Scan for the cell matching the given text and deliver its [X, Y] coordinate at center. 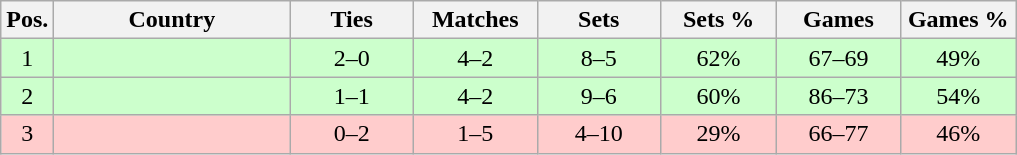
49% [958, 58]
8–5 [599, 58]
62% [719, 58]
4–10 [599, 134]
Sets [599, 20]
Pos. [28, 20]
1 [28, 58]
29% [719, 134]
Matches [475, 20]
0–2 [352, 134]
3 [28, 134]
Games [839, 20]
60% [719, 96]
67–69 [839, 58]
66–77 [839, 134]
Games % [958, 20]
54% [958, 96]
Sets % [719, 20]
Country [172, 20]
Ties [352, 20]
86–73 [839, 96]
2 [28, 96]
9–6 [599, 96]
46% [958, 134]
2–0 [352, 58]
1–1 [352, 96]
1–5 [475, 134]
